Identify which cell holds the provided text, then report its (x, y) central coordinate. 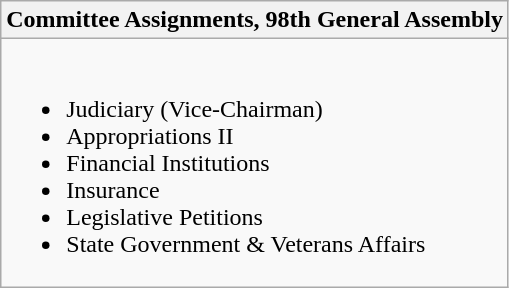
Committee Assignments, 98th General Assembly (255, 20)
Judiciary (Vice-Chairman)Appropriations IIFinancial InstitutionsInsuranceLegislative PetitionsState Government & Veterans Affairs (255, 163)
